Detect which cell encompasses the target text, then output its (x, y) center coordinate. 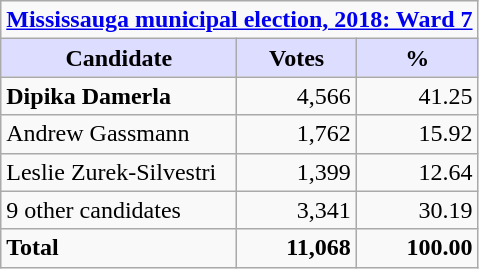
Andrew Gassmann (119, 134)
100.00 (417, 248)
% (417, 58)
9 other candidates (119, 210)
Votes (297, 58)
11,068 (297, 248)
1,399 (297, 172)
15.92 (417, 134)
Dipika Damerla (119, 96)
Total (119, 248)
1,762 (297, 134)
41.25 (417, 96)
Leslie Zurek-Silvestri (119, 172)
30.19 (417, 210)
4,566 (297, 96)
Mississauga municipal election, 2018: Ward 7 (240, 20)
Candidate (119, 58)
12.64 (417, 172)
3,341 (297, 210)
